Return (x, y) of the center of cell containing provided text 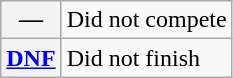
— (31, 20)
Did not compete (146, 20)
Did not finish (146, 58)
DNF (31, 58)
